Return (x, y) of the center of cell containing provided text 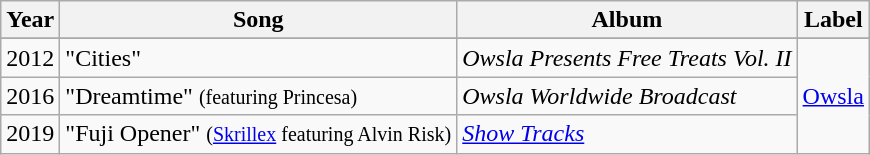
Year (30, 20)
"Fuji Opener" (Skrillex featuring Alvin Risk) (258, 134)
"Dreamtime" (featuring Princesa) (258, 96)
Album (627, 20)
Label (833, 20)
Owsla (833, 96)
Song (258, 20)
2012 (30, 58)
2016 (30, 96)
Owsla Presents Free Treats Vol. II (627, 58)
Owsla Worldwide Broadcast (627, 96)
2019 (30, 134)
"Cities" (258, 58)
Show Tracks (627, 134)
